Search for the cell housing the specified text and yield its (x, y) center coordinate. 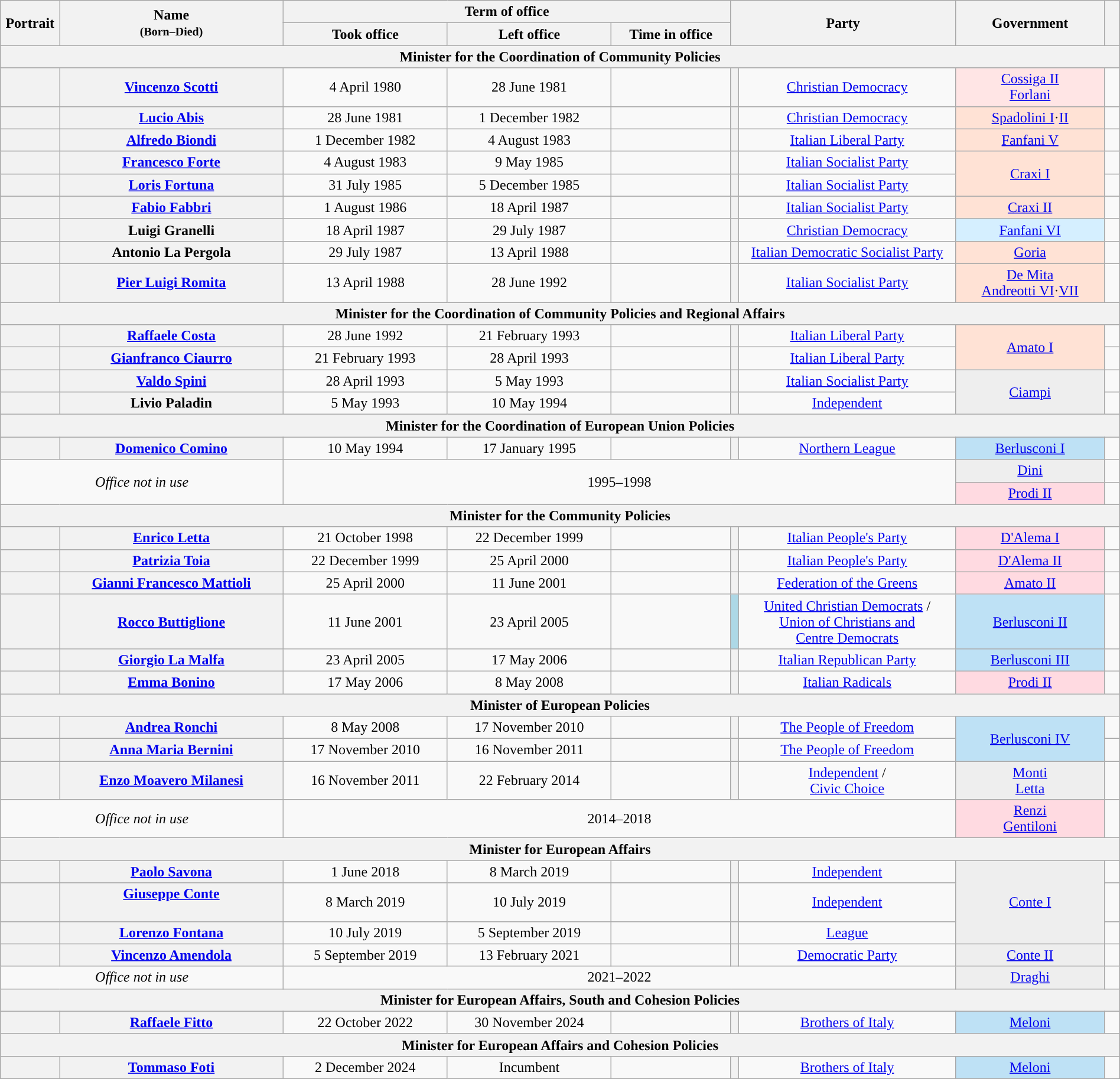
Time in office (671, 34)
Anna Maria Bernini (171, 750)
9 May 1985 (529, 162)
Lucio Abis (171, 118)
Minister for the Coordination of European Union Policies (560, 426)
Italian Republican Party (847, 660)
Antonio La Pergola (171, 252)
Berlusconi II (1030, 621)
Fabio Fabbri (171, 207)
Italian Radicals (847, 682)
Left office (529, 34)
1995–1998 (619, 482)
Minister for European Affairs, South and Cohesion Policies (560, 1000)
17 January 1995 (529, 448)
De MitaAndreotti VI·VII (1030, 282)
4 April 1980 (365, 87)
Rocco Buttiglione (171, 621)
Name(Born–Died) (171, 23)
Federation of the Greens (847, 583)
Amato I (1030, 347)
Enzo Moavero Milanesi (171, 781)
22 October 2022 (365, 1022)
Dini (1030, 471)
Fanfani V (1030, 140)
Amato II (1030, 583)
Giorgio La Malfa (171, 660)
Luigi Granelli (171, 230)
Conte II (1030, 955)
Craxi II (1030, 207)
Vincenzo Scotti (171, 87)
Minister of European Policies (560, 705)
D'Alema I (1030, 538)
Independent /Civic Choice (847, 781)
Minister for the Coordination of Community Policies and Regional Affairs (560, 314)
Tommaso Foti (171, 1067)
1 August 1986 (365, 207)
Italian Democratic Socialist Party (847, 252)
Emma Bonino (171, 682)
Livio Paladin (171, 403)
D'Alema II (1030, 560)
Gianfranco Ciaurro (171, 358)
Northern League (847, 448)
30 November 2024 (529, 1022)
Took office (365, 34)
22 February 2014 (529, 781)
Alfredo Biondi (171, 140)
Fanfani VI (1030, 230)
Valdo Spini (171, 381)
Enrico Letta (171, 538)
Craxi I (1030, 174)
Vincenzo Amendola (171, 955)
MontiLetta (1030, 781)
League (847, 933)
1 June 2018 (365, 872)
31 July 1985 (365, 185)
Minister for European Affairs (560, 849)
Domenico Comino (171, 448)
Portrait (30, 23)
Patrizia Toia (171, 560)
13 February 2021 (529, 955)
Term of office (507, 12)
Francesco Forte (171, 162)
Paolo Savona (171, 872)
Party (844, 23)
Raffaele Costa (171, 336)
Berlusconi IV (1030, 739)
Andrea Ronchi (171, 728)
21 October 1998 (365, 538)
Berlusconi I (1030, 448)
5 December 1985 (529, 185)
Minister for the Community Policies (560, 516)
Cossiga IIForlani (1030, 87)
Berlusconi III (1030, 660)
2021–2022 (619, 977)
Spadolini I·II (1030, 118)
Giuseppe Conte (171, 902)
Loris Fortuna (171, 185)
Goria (1030, 252)
Minister for the Coordination of Community Policies (560, 57)
2014–2018 (619, 819)
Incumbent (529, 1067)
Democratic Party (847, 955)
Government (1030, 23)
Minister for European Affairs and Cohesion Policies (560, 1045)
Lorenzo Fontana (171, 933)
Ciampi (1030, 392)
RenziGentiloni (1030, 819)
Conte I (1030, 902)
Gianni Francesco Mattioli (171, 583)
United Christian Democrats /Union of Christians andCentre Democrats (847, 621)
2 December 2024 (365, 1067)
Draghi (1030, 977)
Raffaele Fitto (171, 1022)
Pier Luigi Romita (171, 282)
